Pinpoint the cell where the given text exists, returning its [x, y] midpoint coordinate. 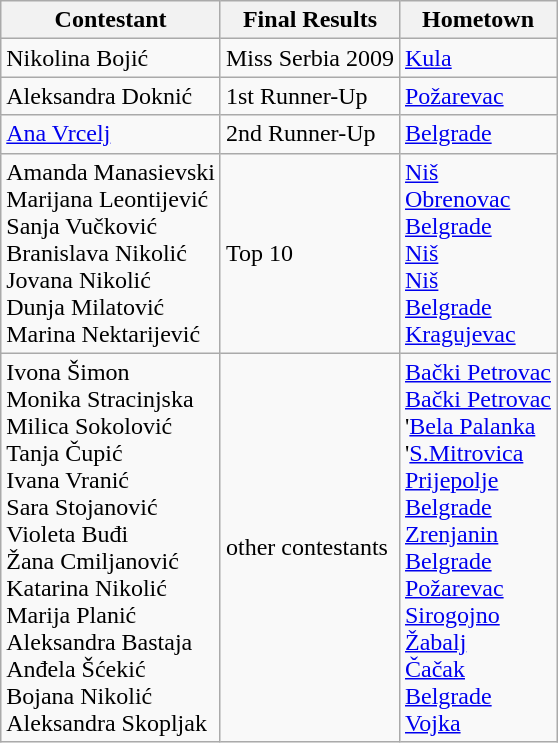
other contestants [310, 548]
Hometown [478, 20]
Aleksandra Doknić [111, 96]
1st Runner-Up [310, 96]
Bački Petrovac Bački Petrovac'Bela Palanka'S.MitrovicaPrijepolje Belgrade Zrenjanin Belgrade Požarevac Sirogojno Žabalj Čačak Belgrade Vojka [478, 548]
Nikolina Bojić [111, 58]
Kula [478, 58]
Ana Vrcelj [111, 134]
2nd Runner-Up [310, 134]
Contestant [111, 20]
Požarevac [478, 96]
Miss Serbia 2009 [310, 58]
Amanda Manasievski Marijana Leontijević Sanja Vučković Branislava Nikolić Jovana NikolićDunja MilatovićMarina Nektarijević [111, 253]
Final Results [310, 20]
Top 10 [310, 253]
Niš Obrenovac Belgrade Niš Niš Belgrade Kragujevac [478, 253]
Belgrade [478, 134]
